Provide the [x, y] coordinate of the cell's center where the given text is located.  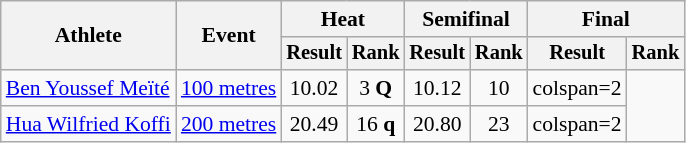
Hua Wilfried Koffi [88, 124]
3 Q [376, 88]
10.12 [437, 88]
Athlete [88, 36]
20.49 [314, 124]
Semifinal [466, 19]
16 q [376, 124]
10 [499, 88]
Final [606, 19]
100 metres [228, 88]
Ben Youssef Meïté [88, 88]
23 [499, 124]
200 metres [228, 124]
10.02 [314, 88]
Event [228, 36]
20.80 [437, 124]
Heat [342, 19]
